Search for the cell housing the specified text and yield its (x, y) center coordinate. 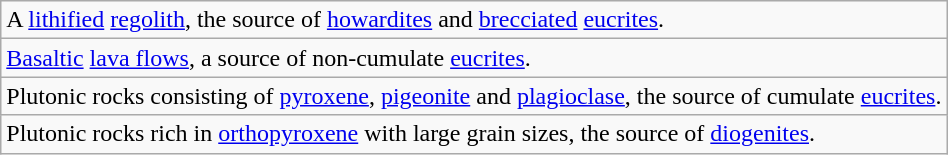
Plutonic rocks consisting of pyroxene, pigeonite and plagioclase, the source of cumulate eucrites. (474, 96)
A lithified regolith, the source of howardites and brecciated eucrites. (474, 20)
Basaltic lava flows, a source of non-cumulate eucrites. (474, 58)
Plutonic rocks rich in orthopyroxene with large grain sizes, the source of diogenites. (474, 134)
